Identify which cell holds the provided text, then report its (X, Y) central coordinate. 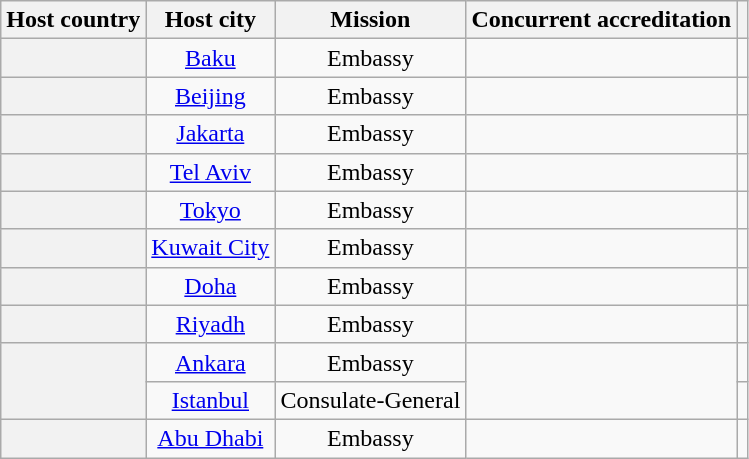
Riyadh (210, 324)
Baku (210, 58)
Host country (74, 20)
Kuwait City (210, 248)
Ankara (210, 362)
Concurrent accreditation (602, 20)
Abu Dhabi (210, 438)
Beijing (210, 96)
Tokyo (210, 210)
Tel Aviv (210, 172)
Istanbul (210, 400)
Consulate-General (370, 400)
Doha (210, 286)
Jakarta (210, 134)
Host city (210, 20)
Mission (370, 20)
